Identify which cell holds the provided text, then report its [X, Y] central coordinate. 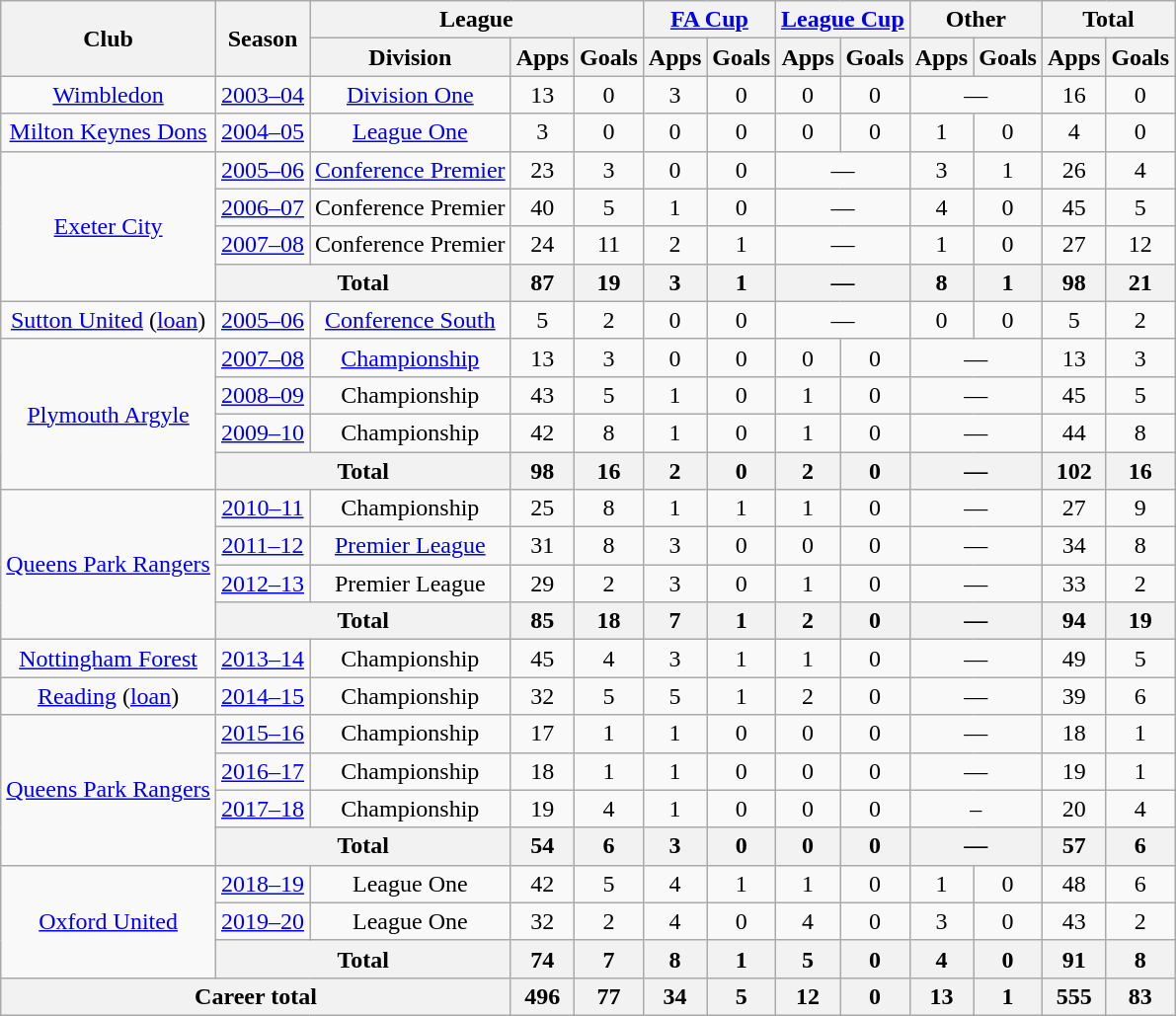
Division [411, 57]
FA Cup [709, 20]
Plymouth Argyle [109, 414]
49 [1073, 659]
87 [542, 282]
25 [542, 508]
74 [542, 959]
Conference South [411, 320]
2006–07 [263, 207]
2003–04 [263, 95]
2013–14 [263, 659]
2014–15 [263, 696]
77 [609, 996]
24 [542, 245]
44 [1073, 432]
39 [1073, 696]
9 [1140, 508]
2010–11 [263, 508]
33 [1073, 584]
29 [542, 584]
2012–13 [263, 584]
20 [1073, 809]
Other [976, 20]
League Cup [843, 20]
2015–16 [263, 734]
Sutton United (loan) [109, 320]
2004–05 [263, 132]
2011–12 [263, 546]
2009–10 [263, 432]
555 [1073, 996]
Wimbledon [109, 95]
17 [542, 734]
League [477, 20]
11 [609, 245]
2016–17 [263, 771]
2017–18 [263, 809]
Club [109, 39]
Division One [411, 95]
21 [1140, 282]
Nottingham Forest [109, 659]
48 [1073, 884]
85 [542, 621]
Exeter City [109, 226]
Milton Keynes Dons [109, 132]
102 [1073, 471]
57 [1073, 846]
2018–19 [263, 884]
94 [1073, 621]
2008–09 [263, 395]
– [976, 809]
83 [1140, 996]
40 [542, 207]
54 [542, 846]
2019–20 [263, 921]
Season [263, 39]
26 [1073, 170]
91 [1073, 959]
Reading (loan) [109, 696]
31 [542, 546]
Oxford United [109, 921]
496 [542, 996]
Career total [256, 996]
23 [542, 170]
